Scan for the cell matching the given text and deliver its (x, y) coordinate at center. 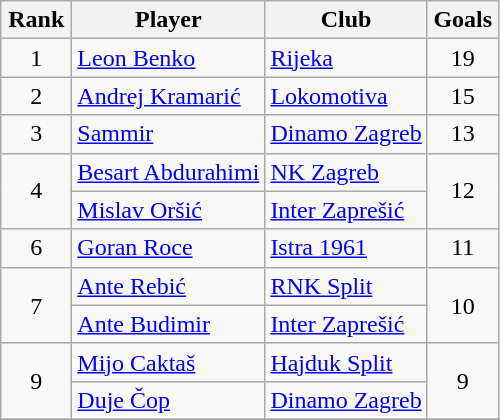
Istra 1961 (346, 248)
Ante Rebić (168, 286)
3 (36, 134)
Hajduk Split (346, 362)
11 (462, 248)
Sammir (168, 134)
NK Zagreb (346, 172)
1 (36, 58)
Club (346, 20)
Leon Benko (168, 58)
2 (36, 96)
4 (36, 191)
Player (168, 20)
12 (462, 191)
Goals (462, 20)
15 (462, 96)
Lokomotiva (346, 96)
19 (462, 58)
RNK Split (346, 286)
Mislav Oršić (168, 210)
Rijeka (346, 58)
10 (462, 305)
13 (462, 134)
Duje Čop (168, 400)
7 (36, 305)
Ante Budimir (168, 324)
Besart Abdurahimi (168, 172)
6 (36, 248)
Andrej Kramarić (168, 96)
Goran Roce (168, 248)
Rank (36, 20)
Mijo Caktaš (168, 362)
